Find where the given text appears and provide that cell's center as [x, y] coordinate. 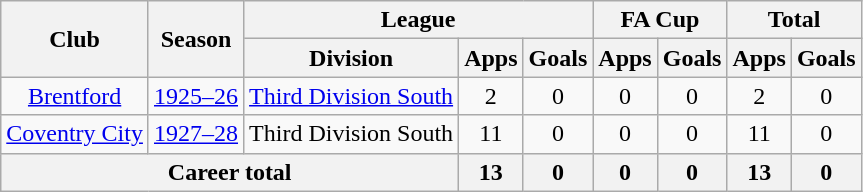
League [418, 20]
Division [352, 58]
Total [794, 20]
1925–26 [196, 96]
Coventry City [75, 134]
Season [196, 39]
1927–28 [196, 134]
FA Cup [660, 20]
Brentford [75, 96]
Club [75, 39]
Career total [230, 172]
